Extract the (X, Y) coordinate from the center of the cell holding the provided text.  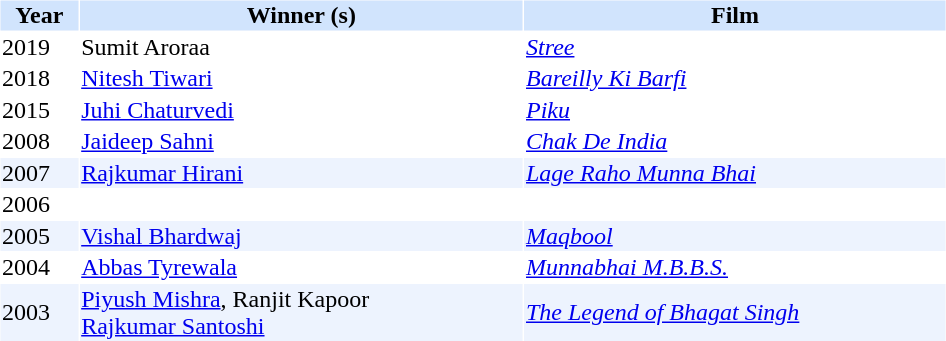
Bareilly Ki Barfi (736, 79)
2007 (39, 173)
2004 (39, 267)
Piku (736, 110)
Winner (s) (302, 15)
Jaideep Sahni (302, 141)
2003 (39, 312)
Chak De India (736, 141)
2018 (39, 79)
Sumit Aroraa (302, 47)
Stree (736, 47)
Juhi Chaturvedi (302, 110)
Maqbool (736, 236)
2006 (39, 205)
Abbas Tyrewala (302, 267)
2019 (39, 47)
Lage Raho Munna Bhai (736, 173)
Rajkumar Hirani (302, 173)
Film (736, 15)
2005 (39, 236)
Piyush Mishra, Ranjit KapoorRajkumar Santoshi (302, 312)
Vishal Bhardwaj (302, 236)
Nitesh Tiwari (302, 79)
2008 (39, 141)
The Legend of Bhagat Singh (736, 312)
Year (39, 15)
2015 (39, 110)
Munnabhai M.B.B.S. (736, 267)
